From the cell containing the given text, extract its center point as [X, Y] coordinate. 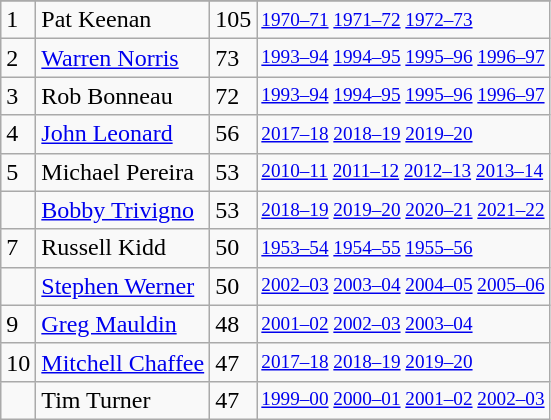
1 [18, 20]
10 [18, 362]
1999–00 2000–01 2001–02 2002–03 [403, 400]
Bobby Trivigno [123, 210]
72 [234, 96]
4 [18, 134]
73 [234, 58]
9 [18, 324]
105 [234, 20]
Greg Mauldin [123, 324]
1970–71 1971–72 1972–73 [403, 20]
1953–54 1954–55 1955–56 [403, 248]
Mitchell Chaffee [123, 362]
2 [18, 58]
56 [234, 134]
Tim Turner [123, 400]
Michael Pereira [123, 172]
Pat Keenan [123, 20]
Russell Kidd [123, 248]
Warren Norris [123, 58]
Rob Bonneau [123, 96]
3 [18, 96]
2002–03 2003–04 2004–05 2005–06 [403, 286]
48 [234, 324]
5 [18, 172]
7 [18, 248]
2010–11 2011–12 2012–13 2013–14 [403, 172]
Stephen Werner [123, 286]
2018–19 2019–20 2020–21 2021–22 [403, 210]
John Leonard [123, 134]
2001–02 2002–03 2003–04 [403, 324]
